Find where the given text appears and provide that cell's center as (x, y) coordinate. 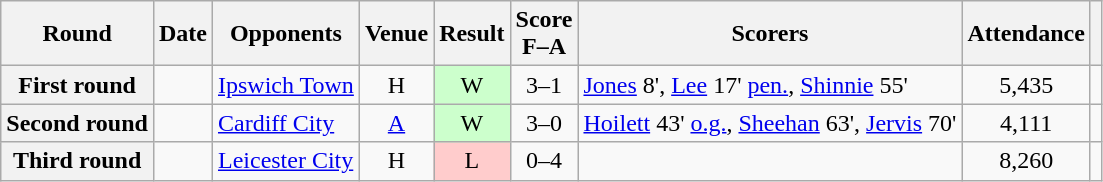
0–4 (544, 161)
Second round (78, 123)
Hoilett 43' o.g., Sheehan 63', Jervis 70' (770, 123)
Scorers (770, 34)
A (396, 123)
Opponents (286, 34)
3–0 (544, 123)
Result (472, 34)
First round (78, 85)
8,260 (1026, 161)
Date (182, 34)
Third round (78, 161)
5,435 (1026, 85)
ScoreF–A (544, 34)
3–1 (544, 85)
Venue (396, 34)
Round (78, 34)
Cardiff City (286, 123)
L (472, 161)
Ipswich Town (286, 85)
Attendance (1026, 34)
Jones 8', Lee 17' pen., Shinnie 55' (770, 85)
4,111 (1026, 123)
Leicester City (286, 161)
